Find where the given text appears and provide that cell's center as (x, y) coordinate. 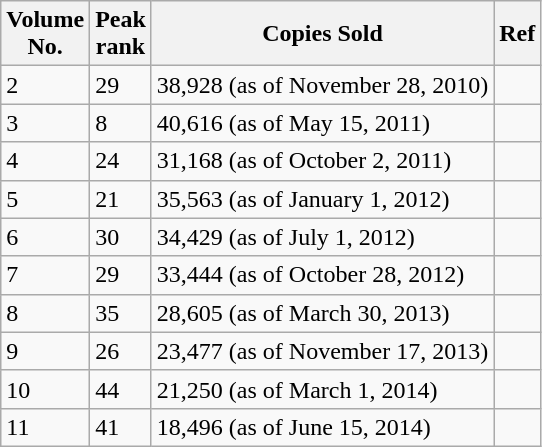
23,477 (as of November 17, 2013) (322, 351)
10 (46, 389)
38,928 (as of November 28, 2010) (322, 85)
18,496 (as of June 15, 2014) (322, 427)
4 (46, 161)
VolumeNo. (46, 34)
9 (46, 351)
26 (121, 351)
35 (121, 313)
Peakrank (121, 34)
2 (46, 85)
33,444 (as of October 28, 2012) (322, 275)
41 (121, 427)
21 (121, 199)
31,168 (as of October 2, 2011) (322, 161)
5 (46, 199)
11 (46, 427)
28,605 (as of March 30, 2013) (322, 313)
44 (121, 389)
Ref (518, 34)
Copies Sold (322, 34)
34,429 (as of July 1, 2012) (322, 237)
35,563 (as of January 1, 2012) (322, 199)
7 (46, 275)
30 (121, 237)
6 (46, 237)
24 (121, 161)
3 (46, 123)
40,616 (as of May 15, 2011) (322, 123)
21,250 (as of March 1, 2014) (322, 389)
